Detect which cell encompasses the target text, then output its [X, Y] center coordinate. 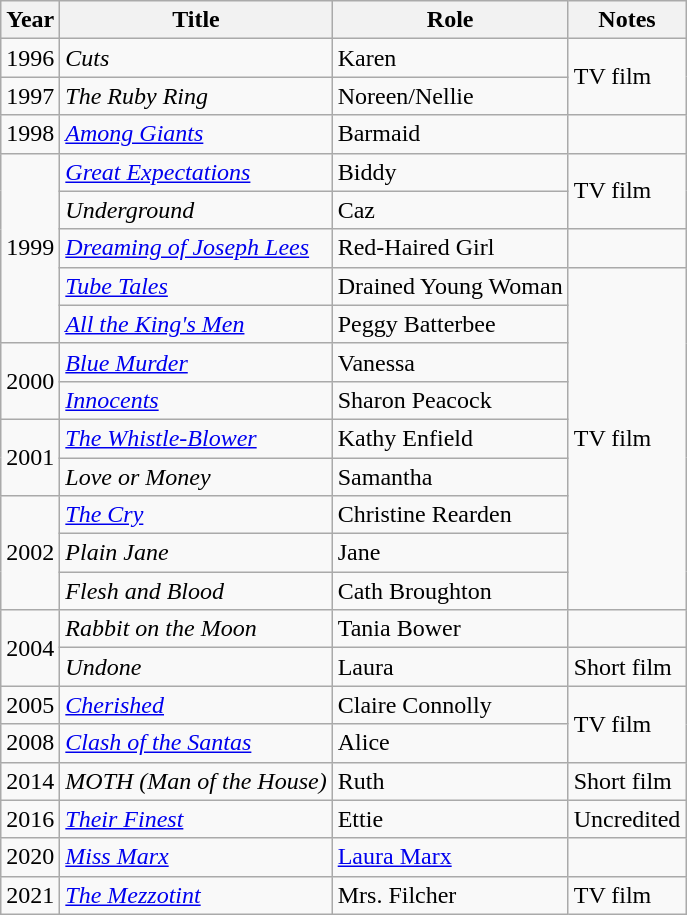
The Cry [196, 515]
The Whistle-Blower [196, 438]
Cath Broughton [450, 591]
Samantha [450, 477]
Great Expectations [196, 172]
Claire Connolly [450, 705]
Peggy Batterbee [450, 324]
1996 [30, 58]
Ettie [450, 819]
Among Giants [196, 134]
Ruth [450, 781]
Tube Tales [196, 286]
2005 [30, 705]
Christine Rearden [450, 515]
Plain Jane [196, 553]
Karen [450, 58]
Red-Haired Girl [450, 248]
The Mezzotint [196, 895]
Noreen/Nellie [450, 96]
Uncredited [627, 819]
1997 [30, 96]
All the King's Men [196, 324]
Underground [196, 210]
Barmaid [450, 134]
Sharon Peacock [450, 400]
2021 [30, 895]
Mrs. Filcher [450, 895]
2004 [30, 648]
2001 [30, 457]
The Ruby Ring [196, 96]
Role [450, 20]
2008 [30, 743]
Drained Young Woman [450, 286]
Cherished [196, 705]
2002 [30, 553]
Kathy Enfield [450, 438]
Innocents [196, 400]
Tania Bower [450, 629]
Notes [627, 20]
Dreaming of Joseph Lees [196, 248]
Rabbit on the Moon [196, 629]
Biddy [450, 172]
Love or Money [196, 477]
MOTH (Man of the House) [196, 781]
Caz [450, 210]
2000 [30, 381]
Laura Marx [450, 857]
1998 [30, 134]
Laura [450, 667]
Flesh and Blood [196, 591]
Alice [450, 743]
Jane [450, 553]
2020 [30, 857]
Blue Murder [196, 362]
Title [196, 20]
Their Finest [196, 819]
Year [30, 20]
Cuts [196, 58]
2016 [30, 819]
Clash of the Santas [196, 743]
2014 [30, 781]
Vanessa [450, 362]
Miss Marx [196, 857]
1999 [30, 248]
Undone [196, 667]
